Return (X, Y) of the center of cell containing provided text 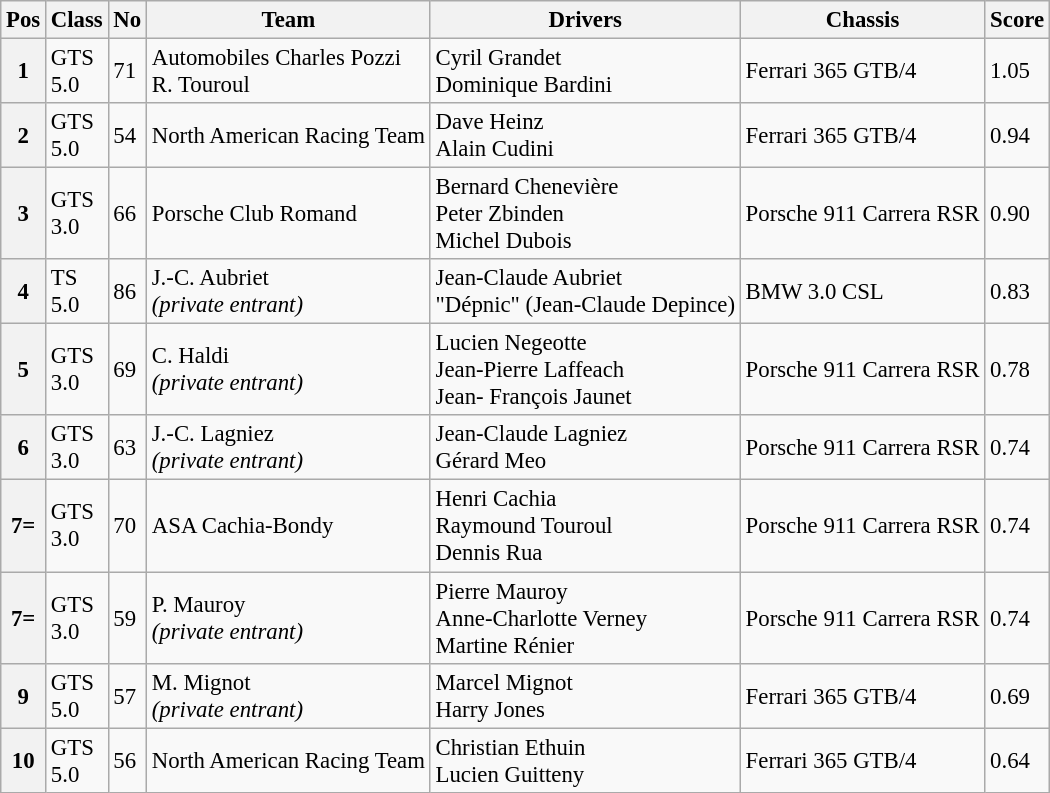
59 (127, 618)
6 (24, 448)
2 (24, 136)
BMW 3.0 CSL (862, 292)
70 (127, 526)
Score (1018, 20)
Chassis (862, 20)
57 (127, 696)
Lucien Negeotte Jean-Pierre Laffeach Jean- François Jaunet (585, 370)
0.78 (1018, 370)
M. Mignot(private entrant) (288, 696)
Automobiles Charles Pozzi R. Touroul (288, 72)
0.83 (1018, 292)
Cyril Grandet Dominique Bardini (585, 72)
Dave Heinz Alain Cudini (585, 136)
69 (127, 370)
1 (24, 72)
10 (24, 760)
71 (127, 72)
J.-C. Aubriet(private entrant) (288, 292)
Marcel Mignot Harry Jones (585, 696)
63 (127, 448)
4 (24, 292)
No (127, 20)
Henri Cachia Raymound Touroul Dennis Rua (585, 526)
0.94 (1018, 136)
3 (24, 214)
66 (127, 214)
ASA Cachia-Bondy (288, 526)
0.69 (1018, 696)
J.-C. Lagniez(private entrant) (288, 448)
Jean-Claude Lagniez Gérard Meo (585, 448)
56 (127, 760)
1.05 (1018, 72)
Class (78, 20)
86 (127, 292)
0.90 (1018, 214)
Pos (24, 20)
Christian Ethuin Lucien Guitteny (585, 760)
Porsche Club Romand (288, 214)
Drivers (585, 20)
0.64 (1018, 760)
Bernard Chenevière Peter Zbinden Michel Dubois (585, 214)
5 (24, 370)
Pierre Mauroy Anne-Charlotte Verney Martine Rénier (585, 618)
C. Haldi(private entrant) (288, 370)
P. Mauroy(private entrant) (288, 618)
9 (24, 696)
TS5.0 (78, 292)
54 (127, 136)
Team (288, 20)
Jean-Claude Aubriet "Dépnic" (Jean-Claude Depince) (585, 292)
